Return [x, y] of the center of cell containing provided text 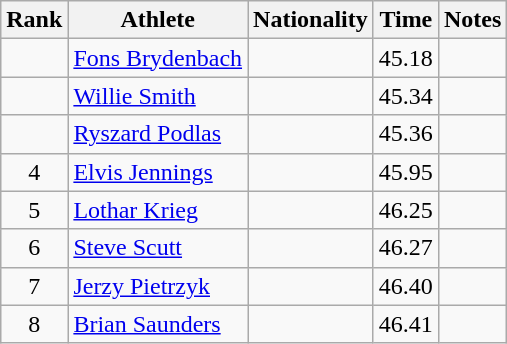
45.36 [406, 134]
46.40 [406, 286]
Fons Brydenbach [158, 58]
45.18 [406, 58]
Elvis Jennings [158, 172]
Time [406, 20]
6 [34, 248]
Lothar Krieg [158, 210]
46.41 [406, 324]
Nationality [311, 20]
Willie Smith [158, 96]
Brian Saunders [158, 324]
46.25 [406, 210]
8 [34, 324]
Athlete [158, 20]
45.34 [406, 96]
Rank [34, 20]
4 [34, 172]
46.27 [406, 248]
Steve Scutt [158, 248]
Jerzy Pietrzyk [158, 286]
5 [34, 210]
45.95 [406, 172]
7 [34, 286]
Ryszard Podlas [158, 134]
Notes [472, 20]
